Output the [X, Y] coordinate of the center of the cell containing the given text.  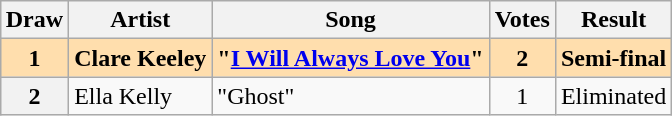
Song [350, 20]
"Ghost" [350, 96]
Semi-final [613, 58]
Eliminated [613, 96]
Result [613, 20]
Votes [522, 20]
Clare Keeley [140, 58]
"I Will Always Love You" [350, 58]
Ella Kelly [140, 96]
Artist [140, 20]
Draw [34, 20]
